Identify which cell holds the provided text, then report its [x, y] central coordinate. 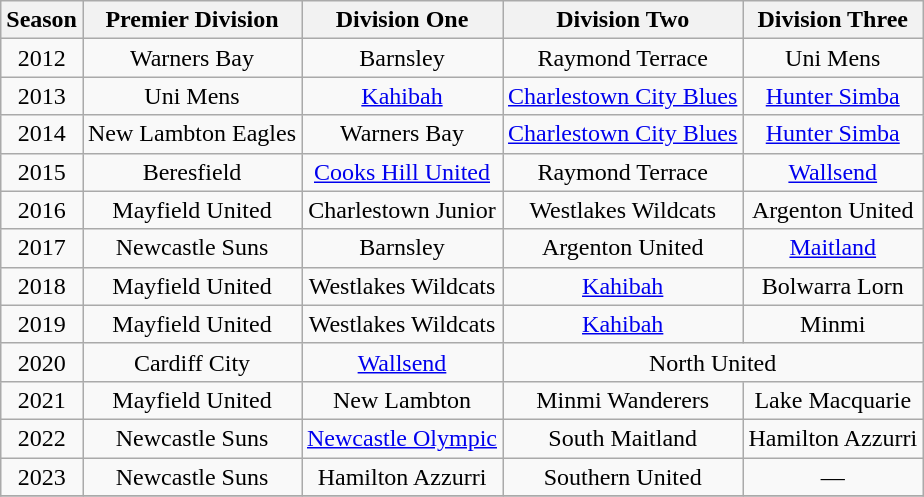
Season [42, 20]
Minmi Wanderers [622, 400]
— [833, 477]
Division Three [833, 20]
New Lambton [402, 400]
2021 [42, 400]
2013 [42, 96]
Division One [402, 20]
Minmi [833, 324]
Cooks Hill United [402, 172]
Beresfield [192, 172]
2023 [42, 477]
Bolwarra Lorn [833, 286]
2018 [42, 286]
2015 [42, 172]
2019 [42, 324]
North United [712, 362]
Charlestown Junior [402, 210]
Newcastle Olympic [402, 438]
2016 [42, 210]
Division Two [622, 20]
2017 [42, 248]
Maitland [833, 248]
Premier Division [192, 20]
2014 [42, 134]
2020 [42, 362]
2012 [42, 58]
Cardiff City [192, 362]
2022 [42, 438]
South Maitland [622, 438]
Lake Macquarie [833, 400]
New Lambton Eagles [192, 134]
Southern United [622, 477]
